Return (x, y) of the center of cell containing provided text 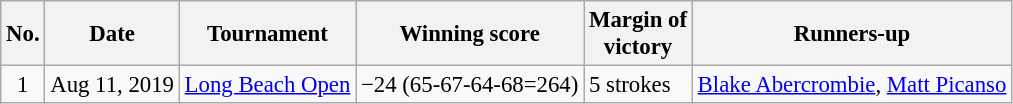
5 strokes (638, 85)
Blake Abercrombie, Matt Picanso (852, 85)
No. (23, 34)
Long Beach Open (267, 85)
Date (112, 34)
Aug 11, 2019 (112, 85)
Margin ofvictory (638, 34)
Tournament (267, 34)
−24 (65-67-64-68=264) (470, 85)
1 (23, 85)
Winning score (470, 34)
Runners-up (852, 34)
